For the text-containing cell, return its midpoint in (x, y) coordinate format. 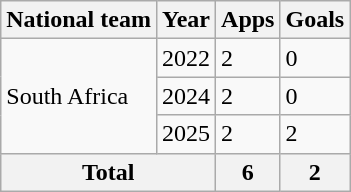
2022 (186, 58)
Total (108, 172)
Apps (248, 20)
2024 (186, 96)
Goals (315, 20)
6 (248, 172)
2025 (186, 134)
National team (79, 20)
Year (186, 20)
South Africa (79, 96)
